Return the (x, y) coordinate for the center point of the cell that contains the specified text.  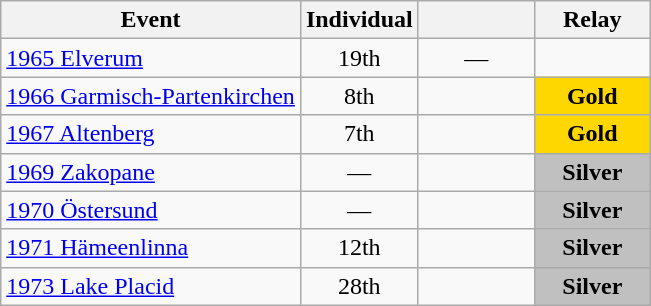
1966 Garmisch-Partenkirchen (151, 96)
12th (359, 248)
1967 Altenberg (151, 134)
8th (359, 96)
1970 Östersund (151, 210)
1965 Elverum (151, 58)
Relay (592, 20)
Individual (359, 20)
28th (359, 286)
1973 Lake Placid (151, 286)
1969 Zakopane (151, 172)
19th (359, 58)
1971 Hämeenlinna (151, 248)
7th (359, 134)
Event (151, 20)
